Locate the cell with the specified text and output its [x, y] center coordinate. 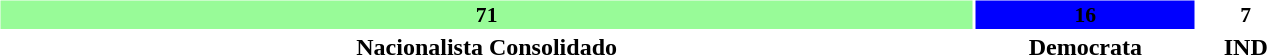
16 [1086, 14]
71 [486, 14]
